Detect which cell encompasses the target text, then output its (x, y) center coordinate. 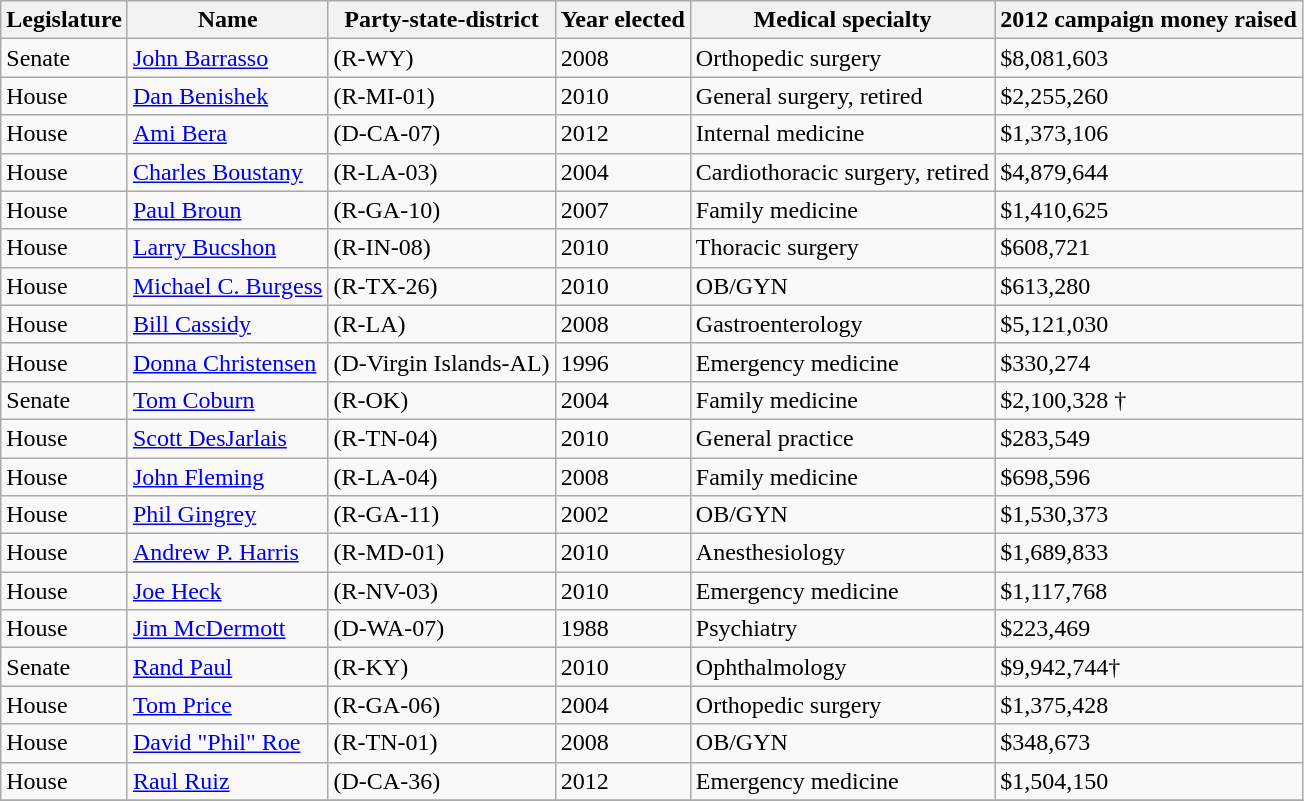
(R-LA-04) (442, 477)
$8,081,603 (1149, 58)
(D-CA-07) (442, 134)
Internal medicine (842, 134)
(D-Virgin Islands-AL) (442, 362)
(R-TX-26) (442, 286)
$5,121,030 (1149, 324)
(R-TN-01) (442, 743)
Tom Price (228, 705)
Joe Heck (228, 591)
Donna Christensen (228, 362)
$1,530,373 (1149, 515)
Charles Boustany (228, 172)
Name (228, 20)
Michael C. Burgess (228, 286)
(R-GA-06) (442, 705)
$1,117,768 (1149, 591)
Dan Benishek (228, 96)
John Barrasso (228, 58)
$1,689,833 (1149, 553)
(D-WA-07) (442, 629)
Phil Gingrey (228, 515)
Legislature (64, 20)
(R-WY) (442, 58)
Tom Coburn (228, 400)
$613,280 (1149, 286)
Andrew P. Harris (228, 553)
(R-TN-04) (442, 438)
1996 (622, 362)
(R-KY) (442, 667)
(R-OK) (442, 400)
$348,673 (1149, 743)
Thoracic surgery (842, 248)
$283,549 (1149, 438)
(R-MI-01) (442, 96)
(R-GA-11) (442, 515)
Rand Paul (228, 667)
$1,410,625 (1149, 210)
Gastroenterology (842, 324)
Jim McDermott (228, 629)
(R-IN-08) (442, 248)
Anesthesiology (842, 553)
(D-CA-36) (442, 781)
Ami Bera (228, 134)
2007 (622, 210)
$9,942,744† (1149, 667)
$1,504,150 (1149, 781)
John Fleming (228, 477)
$1,373,106 (1149, 134)
Paul Broun (228, 210)
Larry Bucshon (228, 248)
$698,596 (1149, 477)
Scott DesJarlais (228, 438)
(R-GA-10) (442, 210)
$330,274 (1149, 362)
$1,375,428 (1149, 705)
$2,255,260 (1149, 96)
(R-LA) (442, 324)
General surgery, retired (842, 96)
$223,469 (1149, 629)
Raul Ruiz (228, 781)
Cardiothoracic surgery, retired (842, 172)
David "Phil" Roe (228, 743)
2002 (622, 515)
Year elected (622, 20)
(R-MD-01) (442, 553)
(R-NV-03) (442, 591)
2012 campaign money raised (1149, 20)
Ophthalmology (842, 667)
General practice (842, 438)
Party-state-district (442, 20)
Psychiatry (842, 629)
1988 (622, 629)
Medical specialty (842, 20)
$608,721 (1149, 248)
$2,100,328 † (1149, 400)
Bill Cassidy (228, 324)
$4,879,644 (1149, 172)
(R-LA-03) (442, 172)
